Find where the given text appears and provide that cell's center as [X, Y] coordinate. 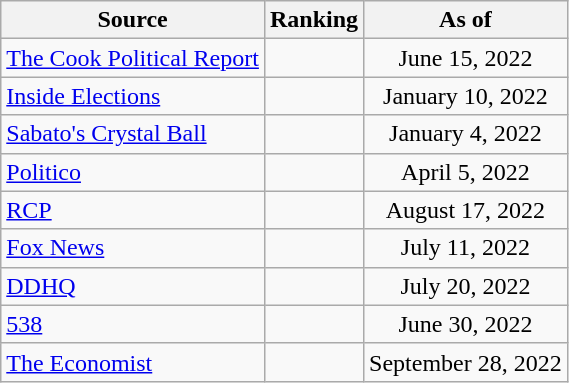
July 11, 2022 [466, 248]
June 15, 2022 [466, 58]
Fox News [133, 248]
As of [466, 20]
The Cook Political Report [133, 58]
The Economist [133, 362]
Source [133, 20]
January 10, 2022 [466, 96]
January 4, 2022 [466, 134]
RCP [133, 210]
August 17, 2022 [466, 210]
Sabato's Crystal Ball [133, 134]
June 30, 2022 [466, 324]
DDHQ [133, 286]
September 28, 2022 [466, 362]
Ranking [314, 20]
Inside Elections [133, 96]
Politico [133, 172]
538 [133, 324]
April 5, 2022 [466, 172]
July 20, 2022 [466, 286]
